Search for the cell housing the specified text and yield its [x, y] center coordinate. 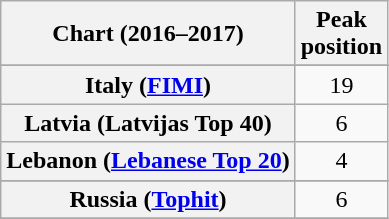
Peakposition [341, 34]
Chart (2016–2017) [148, 34]
Russia (Tophit) [148, 199]
19 [341, 85]
Lebanon (Lebanese Top 20) [148, 161]
Latvia (Latvijas Top 40) [148, 123]
4 [341, 161]
Italy (FIMI) [148, 85]
